For the text-containing cell, return its midpoint in (x, y) coordinate format. 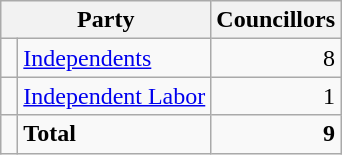
8 (276, 58)
9 (276, 134)
Independents (114, 58)
Party (106, 20)
1 (276, 96)
Independent Labor (114, 96)
Total (114, 134)
Councillors (276, 20)
